Search for the cell housing the specified text and yield its [X, Y] center coordinate. 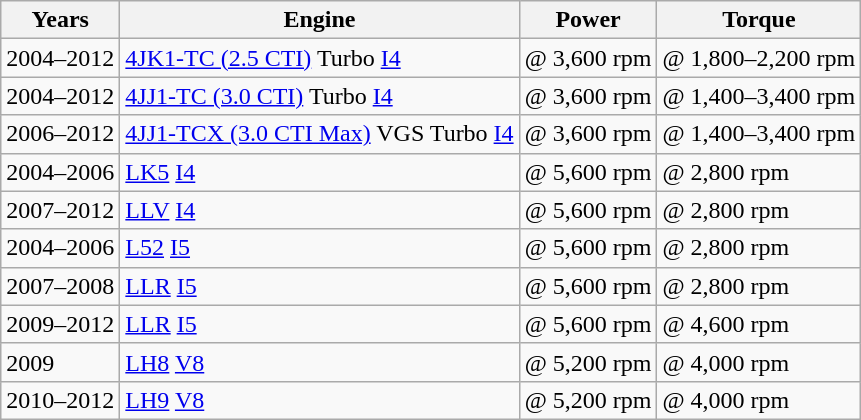
LH9 V8 [320, 400]
Torque [759, 20]
LH8 V8 [320, 362]
Power [588, 20]
4JJ1-TCX (3.0 CTI Max) VGS Turbo I4 [320, 134]
LLV I4 [320, 210]
@ 4,600 rpm [759, 324]
Engine [320, 20]
2010–2012 [60, 400]
4JK1-TC (2.5 CTI) Turbo I4 [320, 58]
Years [60, 20]
2009–2012 [60, 324]
L52 I5 [320, 248]
2007–2008 [60, 286]
4JJ1-TC (3.0 CTI) Turbo I4 [320, 96]
2009 [60, 362]
LK5 I4 [320, 172]
2006–2012 [60, 134]
@ 1,800–2,200 rpm [759, 58]
2007–2012 [60, 210]
